Output the [x, y] coordinate of the center of the cell containing the given text.  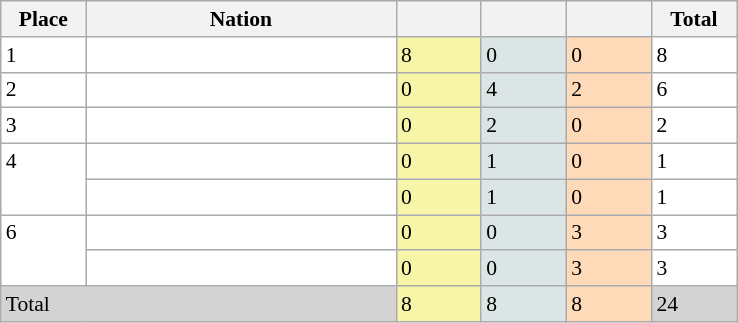
Nation [241, 19]
Place [44, 19]
24 [694, 304]
